For the text-containing cell, return its midpoint in (x, y) coordinate format. 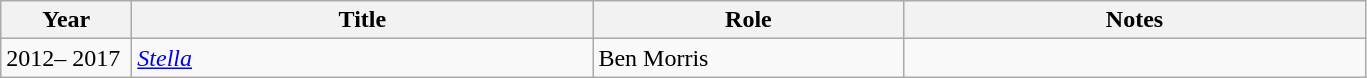
Role (748, 20)
Year (66, 20)
2012– 2017 (66, 58)
Notes (1134, 20)
Ben Morris (748, 58)
Stella (362, 58)
Title (362, 20)
